Provide the (x, y) coordinate of the cell's center where the given text is located.  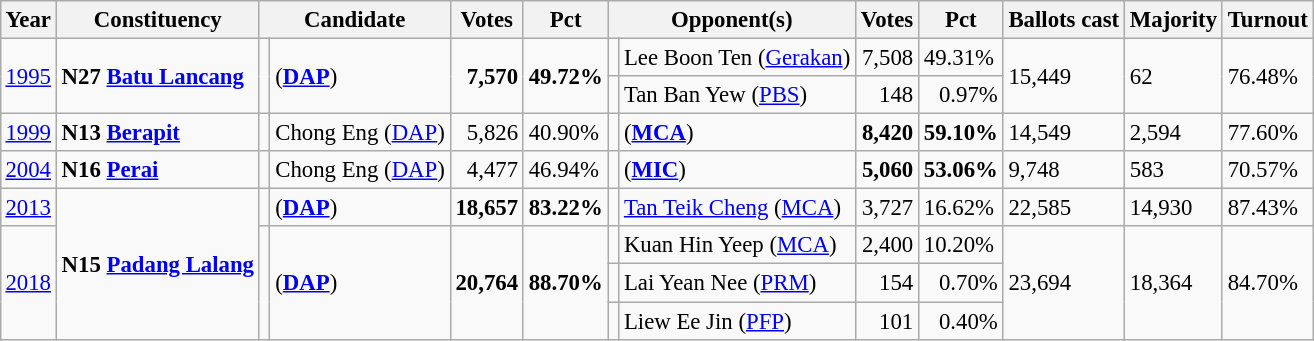
N16 Perai (158, 170)
16.62% (960, 208)
15,449 (1064, 76)
23,694 (1064, 282)
154 (888, 283)
14,549 (1064, 133)
53.06% (960, 170)
2018 (28, 282)
59.10% (960, 133)
4,477 (486, 170)
Turnout (1268, 20)
0.97% (960, 95)
1999 (28, 133)
62 (1173, 76)
Kuan Hin Yeep (MCA) (738, 245)
0.70% (960, 283)
83.22% (566, 208)
9,748 (1064, 170)
Lee Boon Ten (Gerakan) (738, 57)
49.72% (566, 76)
N15 Padang Lalang (158, 264)
22,585 (1064, 208)
3,727 (888, 208)
2,594 (1173, 133)
5,060 (888, 170)
Liew Ee Jin (PFP) (738, 321)
Year (28, 20)
5,826 (486, 133)
N13 Berapit (158, 133)
(MIC) (738, 170)
18,364 (1173, 282)
14,930 (1173, 208)
84.70% (1268, 282)
87.43% (1268, 208)
10.20% (960, 245)
101 (888, 321)
7,508 (888, 57)
46.94% (566, 170)
Majority (1173, 20)
1995 (28, 76)
Lai Yean Nee (PRM) (738, 283)
(MCA) (738, 133)
Opponent(s) (732, 20)
583 (1173, 170)
76.48% (1268, 76)
20,764 (486, 282)
2004 (28, 170)
0.40% (960, 321)
7,570 (486, 76)
8,420 (888, 133)
70.57% (1268, 170)
2,400 (888, 245)
Tan Ban Yew (PBS) (738, 95)
77.60% (1268, 133)
18,657 (486, 208)
88.70% (566, 282)
Ballots cast (1064, 20)
N27 Batu Lancang (158, 76)
2013 (28, 208)
49.31% (960, 57)
Candidate (354, 20)
40.90% (566, 133)
148 (888, 95)
Tan Teik Cheng (MCA) (738, 208)
Constituency (158, 20)
